Pinpoint the cell where the given text exists, returning its [x, y] midpoint coordinate. 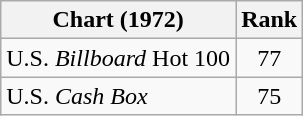
U.S. Cash Box [118, 96]
Chart (1972) [118, 20]
77 [270, 58]
75 [270, 96]
Rank [270, 20]
U.S. Billboard Hot 100 [118, 58]
